From the cell containing the given text, extract its center point as (X, Y) coordinate. 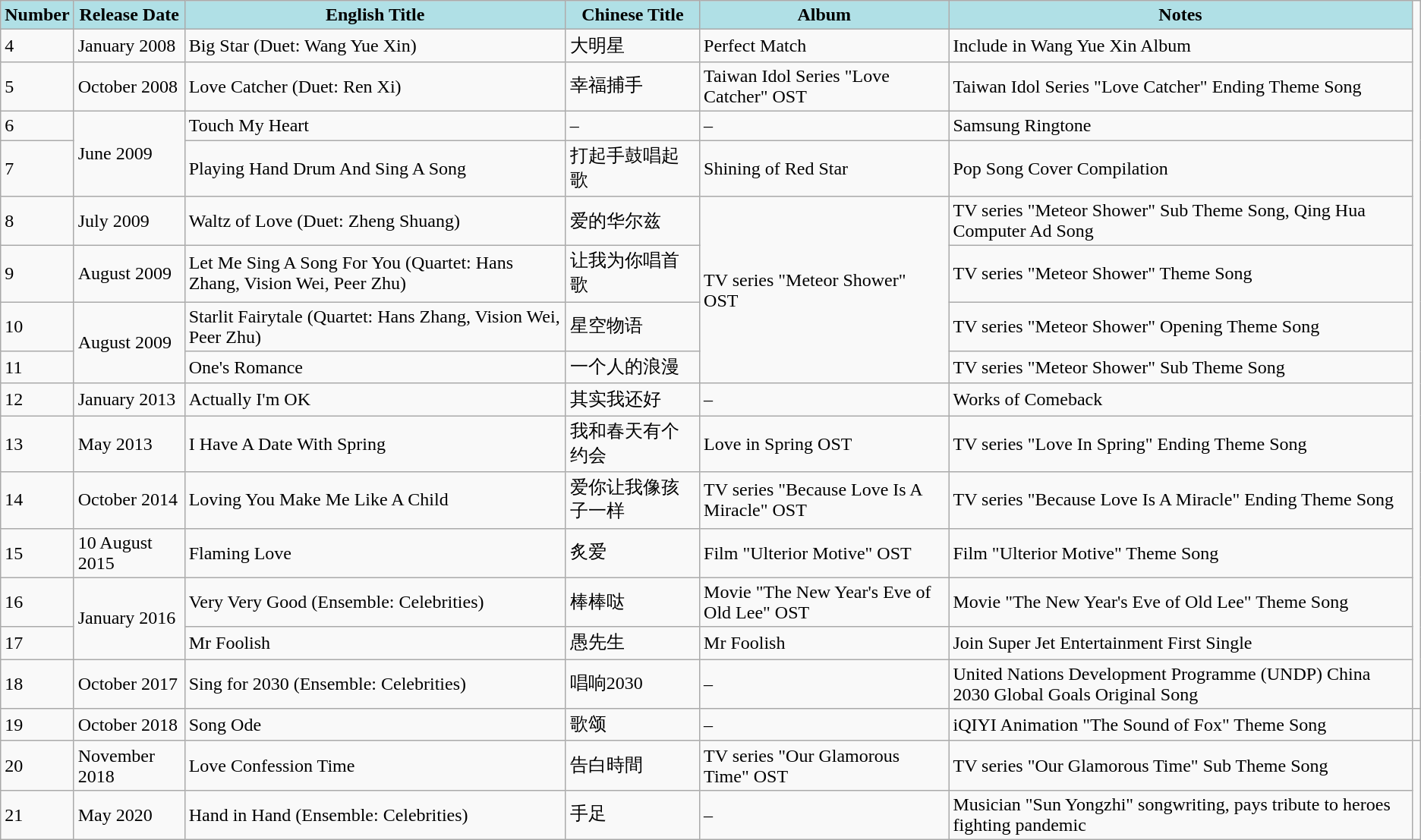
Film "Ulterior Motive" OST (824, 552)
19 (37, 725)
October 2018 (129, 725)
TV series "Our Glamorous Time" Sub Theme Song (1180, 765)
手足 (632, 815)
棒棒哒 (632, 602)
我和春天有个约会 (632, 444)
11 (37, 367)
14 (37, 500)
Love in Spring OST (824, 444)
Chinese Title (632, 15)
歌颂 (632, 725)
4 (37, 46)
TV series "Love In Spring" Ending Theme Song (1180, 444)
Movie "The New Year's Eve of Old Lee" OST (824, 602)
Number (37, 15)
TV series "Meteor Shower" Sub Theme Song (1180, 367)
Album (824, 15)
Join Super Jet Entertainment First Single (1180, 643)
8 (37, 222)
Very Very Good (Ensemble: Celebrities) (375, 602)
大明星 (632, 46)
Playing Hand Drum And Sing A Song (375, 168)
Loving You Make Me Like A Child (375, 500)
I Have A Date With Spring (375, 444)
July 2009 (129, 222)
October 2014 (129, 500)
May 2013 (129, 444)
January 2016 (129, 618)
Touch My Heart (375, 125)
6 (37, 125)
爱你让我像孩子一样 (632, 500)
TV series "Meteor Shower" OST (824, 290)
January 2013 (129, 399)
13 (37, 444)
TV series "Because Love Is A Miracle" OST (824, 500)
5 (37, 87)
Let Me Sing A Song For You (Quartet: Hans Zhang, Vision Wei, Peer Zhu) (375, 274)
iQIYI Animation "The Sound of Fox" Theme Song (1180, 725)
10 (37, 326)
7 (37, 168)
17 (37, 643)
Sing for 2030 (Ensemble: Celebrities) (375, 684)
打起手鼓唱起歌 (632, 168)
10 August 2015 (129, 552)
Works of Comeback (1180, 399)
Include in Wang Yue Xin Album (1180, 46)
TV series "Our Glamorous Time" OST (824, 765)
愚先生 (632, 643)
October 2017 (129, 684)
9 (37, 274)
Taiwan Idol Series "Love Catcher" Ending Theme Song (1180, 87)
Film "Ulterior Motive" Theme Song (1180, 552)
Actually I'm OK (375, 399)
May 2020 (129, 815)
One's Romance (375, 367)
15 (37, 552)
Perfect Match (824, 46)
TV series "Meteor Shower" Sub Theme Song, Qing Hua Computer Ad Song (1180, 222)
Love Catcher (Duet: Ren Xi) (375, 87)
18 (37, 684)
Big Star (Duet: Wang Yue Xin) (375, 46)
United Nations Development Programme (UNDP) China 2030 Global Goals Original Song (1180, 684)
Notes (1180, 15)
Release Date (129, 15)
告白時間 (632, 765)
Musician "Sun Yongzhi" songwriting, pays tribute to heroes fighting pandemic (1180, 815)
June 2009 (129, 153)
Pop Song Cover Compilation (1180, 168)
TV series "Because Love Is A Miracle" Ending Theme Song (1180, 500)
January 2008 (129, 46)
一个人的浪漫 (632, 367)
TV series "Meteor Shower" Opening Theme Song (1180, 326)
唱响2030 (632, 684)
Waltz of Love (Duet: Zheng Shuang) (375, 222)
TV series "Meteor Shower" Theme Song (1180, 274)
Starlit Fairytale (Quartet: Hans Zhang, Vision Wei, Peer Zhu) (375, 326)
Movie "The New Year's Eve of Old Lee" Theme Song (1180, 602)
炙爱 (632, 552)
星空物语 (632, 326)
Love Confession Time (375, 765)
Shining of Red Star (824, 168)
12 (37, 399)
October 2008 (129, 87)
21 (37, 815)
Flaming Love (375, 552)
Samsung Ringtone (1180, 125)
让我为你唱首歌 (632, 274)
Taiwan Idol Series "Love Catcher" OST (824, 87)
爱的华尔兹 (632, 222)
其实我还好 (632, 399)
Song Ode (375, 725)
20 (37, 765)
幸福捕手 (632, 87)
Hand in Hand (Ensemble: Celebrities) (375, 815)
16 (37, 602)
English Title (375, 15)
November 2018 (129, 765)
